Return the (x, y) coordinate for the center point of the cell that contains the specified text.  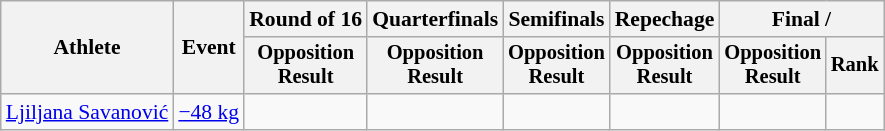
Repechage (665, 19)
Event (208, 48)
Round of 16 (306, 19)
Quarterfinals (435, 19)
Rank (855, 66)
Semifinals (556, 19)
Ljiljana Savanović (88, 112)
Athlete (88, 48)
Final / (801, 19)
−48 kg (208, 112)
